Scan for the cell matching the given text and deliver its [X, Y] coordinate at center. 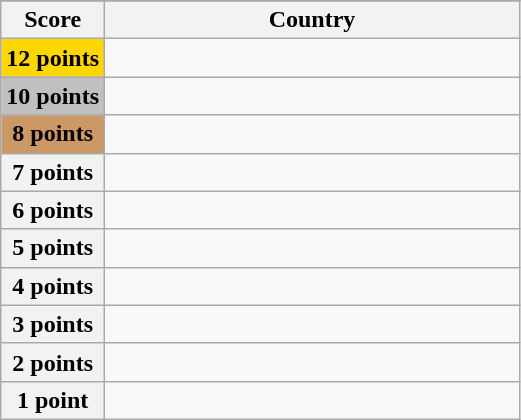
7 points [53, 172]
Score [53, 20]
2 points [53, 362]
5 points [53, 248]
3 points [53, 324]
12 points [53, 58]
Country [312, 20]
4 points [53, 286]
1 point [53, 400]
8 points [53, 134]
6 points [53, 210]
10 points [53, 96]
